Pinpoint the cell where the given text exists, returning its [x, y] midpoint coordinate. 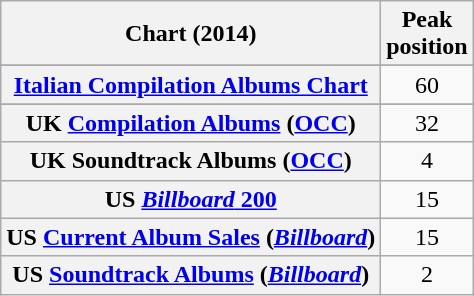
60 [427, 85]
Chart (2014) [191, 34]
2 [427, 275]
UK Compilation Albums (OCC) [191, 123]
Italian Compilation Albums Chart [191, 85]
32 [427, 123]
4 [427, 161]
US Billboard 200 [191, 199]
US Soundtrack Albums (Billboard) [191, 275]
UK Soundtrack Albums (OCC) [191, 161]
Peakposition [427, 34]
US Current Album Sales (Billboard) [191, 237]
